Search for the cell housing the specified text and yield its (x, y) center coordinate. 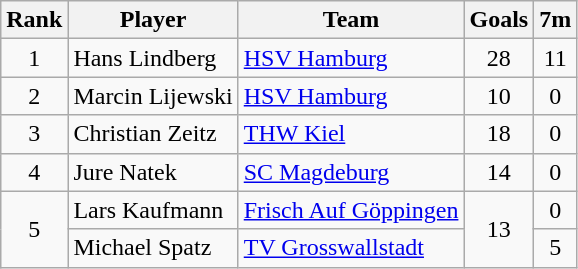
Goals (499, 20)
2 (34, 96)
18 (499, 134)
Frisch Auf Göppingen (351, 210)
THW Kiel (351, 134)
Hans Lindberg (153, 58)
14 (499, 172)
Marcin Lijewski (153, 96)
4 (34, 172)
Team (351, 20)
Lars Kaufmann (153, 210)
28 (499, 58)
TV Grosswallstadt (351, 248)
7m (556, 20)
3 (34, 134)
Player (153, 20)
11 (556, 58)
Michael Spatz (153, 248)
Rank (34, 20)
Jure Natek (153, 172)
SC Magdeburg (351, 172)
13 (499, 229)
10 (499, 96)
1 (34, 58)
Christian Zeitz (153, 134)
